Provide the [x, y] coordinate of the cell's center where the given text is located.  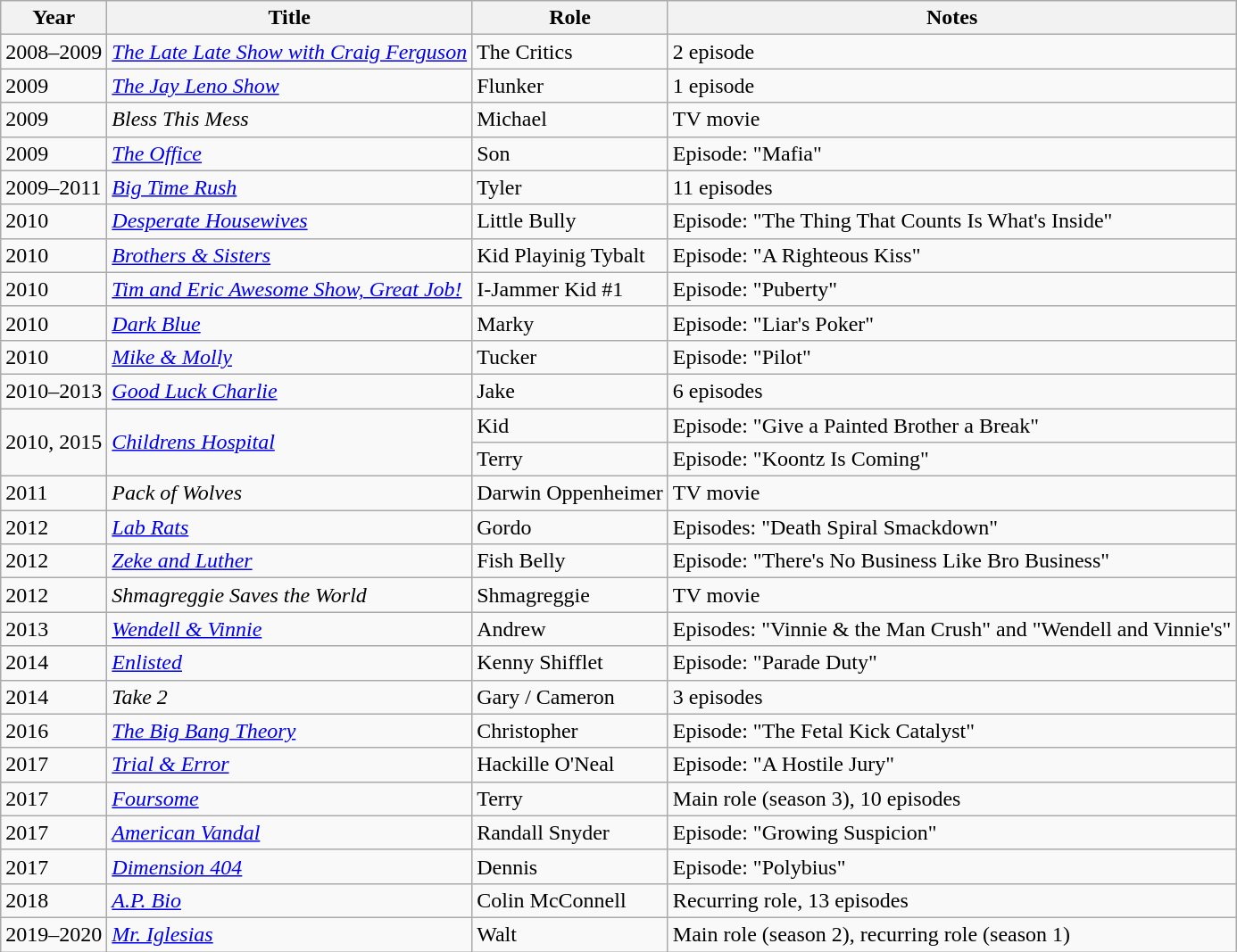
Darwin Oppenheimer [570, 493]
Episode: "Parade Duty" [951, 663]
3 episodes [951, 697]
11 episodes [951, 187]
Trial & Error [289, 765]
Recurring role, 13 episodes [951, 900]
Lab Rats [289, 527]
The Critics [570, 52]
Main role (season 2), recurring role (season 1) [951, 934]
Flunker [570, 86]
The Late Late Show with Craig Ferguson [289, 52]
Pack of Wolves [289, 493]
Jake [570, 391]
2018 [54, 900]
Dimension 404 [289, 866]
The Jay Leno Show [289, 86]
Episode: "There's No Business Like Bro Business" [951, 561]
Gordo [570, 527]
Episode: "Mafia" [951, 153]
Episode: "The Thing That Counts Is What's Inside" [951, 221]
Year [54, 18]
The Office [289, 153]
Brothers & Sisters [289, 255]
Take 2 [289, 697]
Episode: "Puberty" [951, 289]
Mike & Molly [289, 357]
Role [570, 18]
2009–2011 [54, 187]
Walt [570, 934]
6 episodes [951, 391]
Episode: "Polybius" [951, 866]
Main role (season 3), 10 episodes [951, 799]
Randall Snyder [570, 832]
Little Bully [570, 221]
Kid Playinig Tybalt [570, 255]
Dark Blue [289, 323]
Episode: "The Fetal Kick Catalyst" [951, 731]
A.P. Bio [289, 900]
Kid [570, 426]
Episode: "A Righteous Kiss" [951, 255]
The Big Bang Theory [289, 731]
Tucker [570, 357]
Episode: "Koontz Is Coming" [951, 459]
2010, 2015 [54, 443]
Mr. Iglesias [289, 934]
Big Time Rush [289, 187]
Colin McConnell [570, 900]
2 episode [951, 52]
Wendell & Vinnie [289, 629]
Episode: "A Hostile Jury" [951, 765]
Fish Belly [570, 561]
Episode: "Liar's Poker" [951, 323]
2019–2020 [54, 934]
Shmagreggie [570, 595]
Episodes: "Death Spiral Smackdown" [951, 527]
Tim and Eric Awesome Show, Great Job! [289, 289]
Andrew [570, 629]
Shmagreggie Saves the World [289, 595]
Hackille O'Neal [570, 765]
Foursome [289, 799]
Desperate Housewives [289, 221]
Notes [951, 18]
Marky [570, 323]
Tyler [570, 187]
2016 [54, 731]
Title [289, 18]
Kenny Shifflet [570, 663]
Good Luck Charlie [289, 391]
Episodes: "Vinnie & the Man Crush" and "Wendell and Vinnie's" [951, 629]
I-Jammer Kid #1 [570, 289]
2011 [54, 493]
Enlisted [289, 663]
Childrens Hospital [289, 443]
1 episode [951, 86]
Christopher [570, 731]
Dennis [570, 866]
American Vandal [289, 832]
Gary / Cameron [570, 697]
Michael [570, 120]
Episode: "Pilot" [951, 357]
2013 [54, 629]
Zeke and Luther [289, 561]
Bless This Mess [289, 120]
Son [570, 153]
Episode: "Growing Suspicion" [951, 832]
2010–2013 [54, 391]
Episode: "Give a Painted Brother a Break" [951, 426]
2008–2009 [54, 52]
